Scan for the cell matching the given text and deliver its (x, y) coordinate at center. 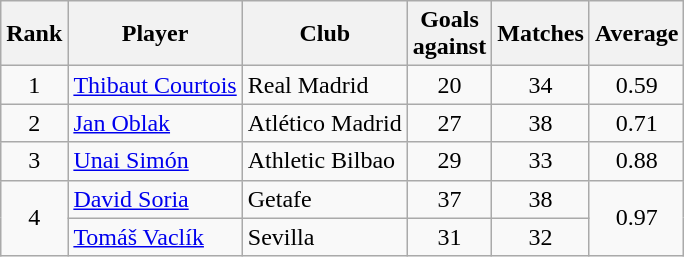
Getafe (324, 199)
Thibaut Courtois (155, 85)
Club (324, 34)
Real Madrid (324, 85)
32 (541, 237)
33 (541, 161)
Matches (541, 34)
2 (34, 123)
1 (34, 85)
0.71 (636, 123)
Player (155, 34)
3 (34, 161)
27 (449, 123)
Tomáš Vaclík (155, 237)
Average (636, 34)
0.97 (636, 218)
0.88 (636, 161)
Unai Simón (155, 161)
Jan Oblak (155, 123)
Goalsagainst (449, 34)
Sevilla (324, 237)
Atlético Madrid (324, 123)
0.59 (636, 85)
4 (34, 218)
29 (449, 161)
David Soria (155, 199)
37 (449, 199)
Rank (34, 34)
Athletic Bilbao (324, 161)
20 (449, 85)
34 (541, 85)
31 (449, 237)
